Output the [X, Y] coordinate of the center of the cell containing the given text.  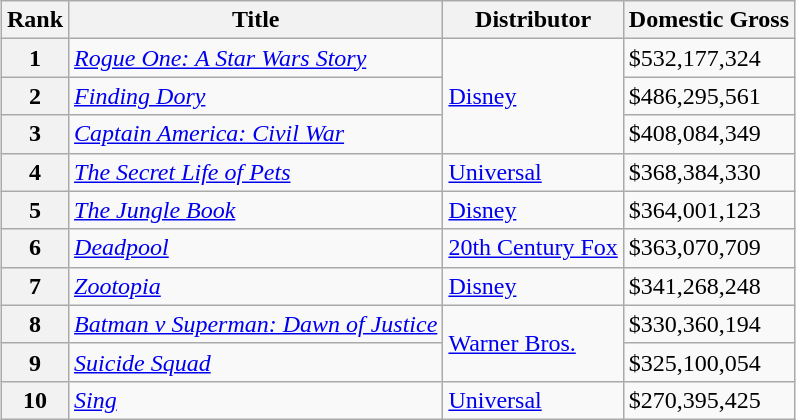
$270,395,425 [708, 400]
The Jungle Book [256, 210]
$368,384,330 [708, 172]
Sing [256, 400]
5 [34, 210]
Distributor [533, 20]
10 [34, 400]
Deadpool [256, 248]
Finding Dory [256, 96]
Title [256, 20]
Rank [34, 20]
3 [34, 134]
Captain America: Civil War [256, 134]
2 [34, 96]
The Secret Life of Pets [256, 172]
$532,177,324 [708, 58]
4 [34, 172]
6 [34, 248]
8 [34, 324]
1 [34, 58]
9 [34, 362]
$486,295,561 [708, 96]
Warner Bros. [533, 343]
Domestic Gross [708, 20]
Suicide Squad [256, 362]
$364,001,123 [708, 210]
$408,084,349 [708, 134]
$330,360,194 [708, 324]
Rogue One: A Star Wars Story [256, 58]
$325,100,054 [708, 362]
$341,268,248 [708, 286]
$363,070,709 [708, 248]
20th Century Fox [533, 248]
Zootopia [256, 286]
Batman v Superman: Dawn of Justice [256, 324]
7 [34, 286]
